Output the [X, Y] coordinate of the center of the cell containing the given text.  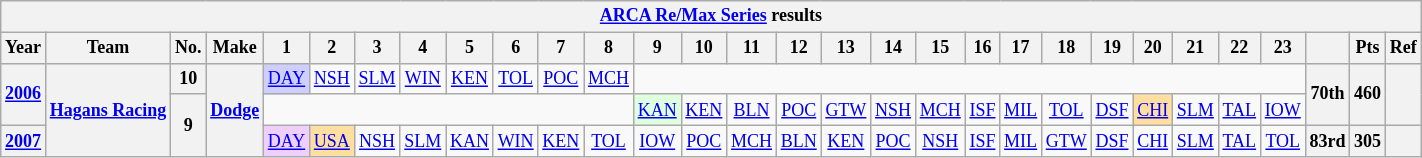
19 [1112, 48]
20 [1153, 48]
Make [235, 48]
2006 [24, 94]
Pts [1368, 48]
Team [108, 48]
12 [798, 48]
ARCA Re/Max Series results [711, 16]
11 [752, 48]
83rd [1328, 140]
15 [940, 48]
7 [561, 48]
70th [1328, 94]
2 [332, 48]
Ref [1403, 48]
22 [1239, 48]
Dodge [235, 110]
1 [286, 48]
Hagans Racing [108, 110]
6 [516, 48]
21 [1195, 48]
305 [1368, 140]
5 [470, 48]
23 [1282, 48]
460 [1368, 94]
18 [1066, 48]
8 [609, 48]
No. [188, 48]
16 [982, 48]
3 [377, 48]
2007 [24, 140]
4 [423, 48]
13 [846, 48]
Year [24, 48]
USA [332, 140]
17 [1021, 48]
14 [894, 48]
